Return the [x, y] coordinate for the center point of the cell that contains the specified text.  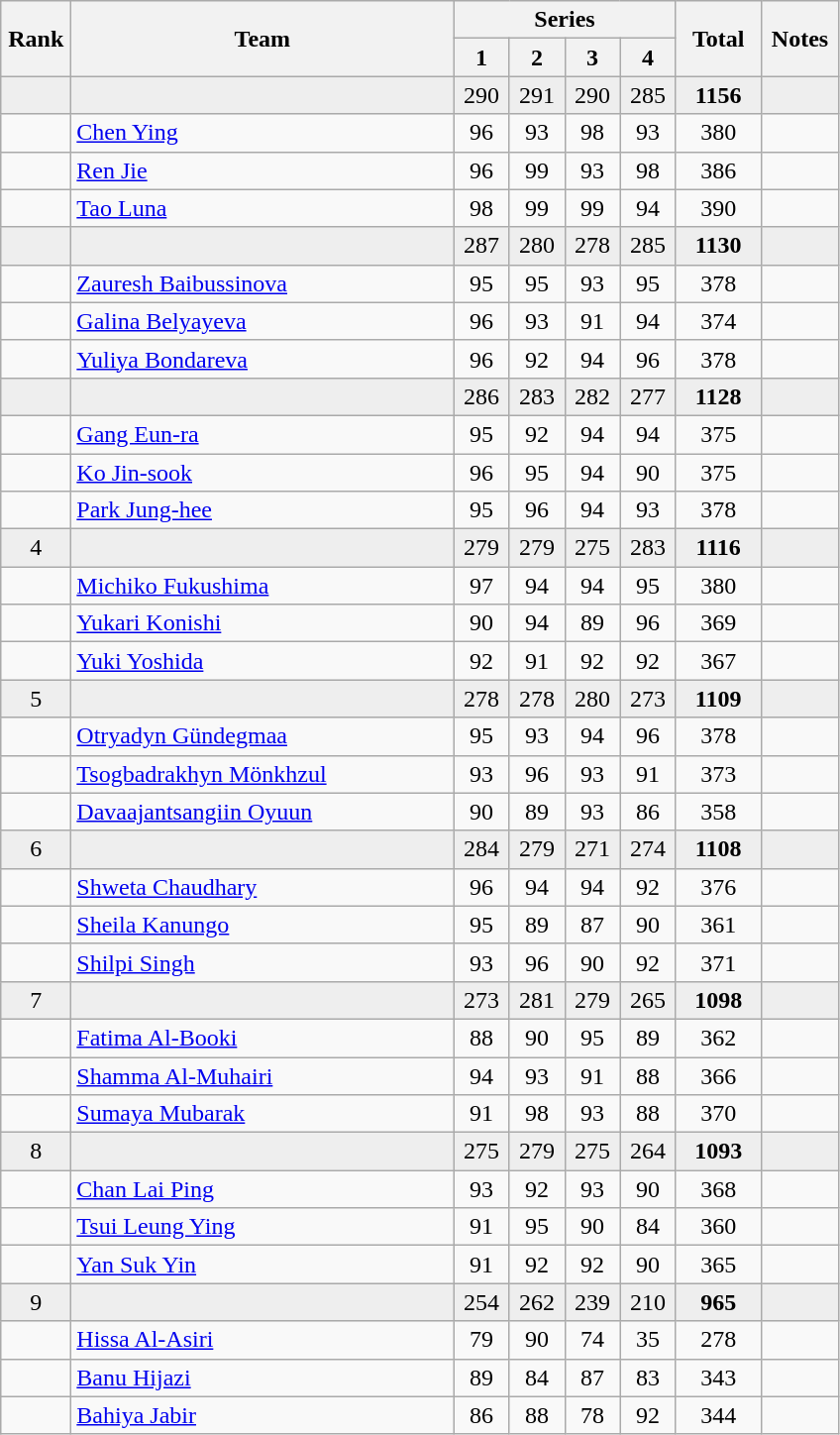
Bahiya Jabir [262, 1415]
Yukari Konishi [262, 623]
361 [718, 925]
1098 [718, 1000]
97 [481, 586]
1 [481, 57]
Yan Suk Yin [262, 1265]
343 [718, 1378]
8 [36, 1152]
374 [718, 321]
1128 [718, 396]
287 [481, 246]
210 [648, 1302]
Shilpi Singh [262, 962]
291 [537, 95]
271 [592, 849]
371 [718, 962]
35 [648, 1340]
Michiko Fukushima [262, 586]
Gang Eun-ra [262, 434]
286 [481, 396]
Galina Belyayeva [262, 321]
277 [648, 396]
239 [592, 1302]
Ren Jie [262, 170]
79 [481, 1340]
Notes [800, 39]
Yuliya Bondareva [262, 359]
Team [262, 39]
7 [36, 1000]
274 [648, 849]
254 [481, 1302]
Otryadyn Gündegmaa [262, 736]
282 [592, 396]
Yuki Yoshida [262, 661]
78 [592, 1415]
Series [565, 20]
965 [718, 1302]
Shweta Chaudhary [262, 887]
365 [718, 1265]
376 [718, 887]
1093 [718, 1152]
74 [592, 1340]
Total [718, 39]
369 [718, 623]
Tsui Leung Ying [262, 1227]
1156 [718, 95]
2 [537, 57]
Tsogbadrakhyn Mönkhzul [262, 774]
Tao Luna [262, 208]
281 [537, 1000]
3 [592, 57]
284 [481, 849]
265 [648, 1000]
6 [36, 849]
344 [718, 1415]
1116 [718, 548]
Sumaya Mubarak [262, 1114]
362 [718, 1038]
Rank [36, 39]
368 [718, 1189]
Davaajantsangiin Oyuun [262, 812]
Chen Ying [262, 133]
366 [718, 1075]
Chan Lai Ping [262, 1189]
5 [36, 699]
360 [718, 1227]
Shamma Al-Muhairi [262, 1075]
370 [718, 1114]
Banu Hijazi [262, 1378]
1108 [718, 849]
367 [718, 661]
Park Jung-hee [262, 510]
Ko Jin-sook [262, 473]
390 [718, 208]
264 [648, 1152]
386 [718, 170]
1109 [718, 699]
1130 [718, 246]
Sheila Kanungo [262, 925]
262 [537, 1302]
Hissa Al-Asiri [262, 1340]
358 [718, 812]
373 [718, 774]
Fatima Al-Booki [262, 1038]
83 [648, 1378]
Zauresh Baibussinova [262, 283]
9 [36, 1302]
